Search for the cell housing the specified text and yield its [X, Y] center coordinate. 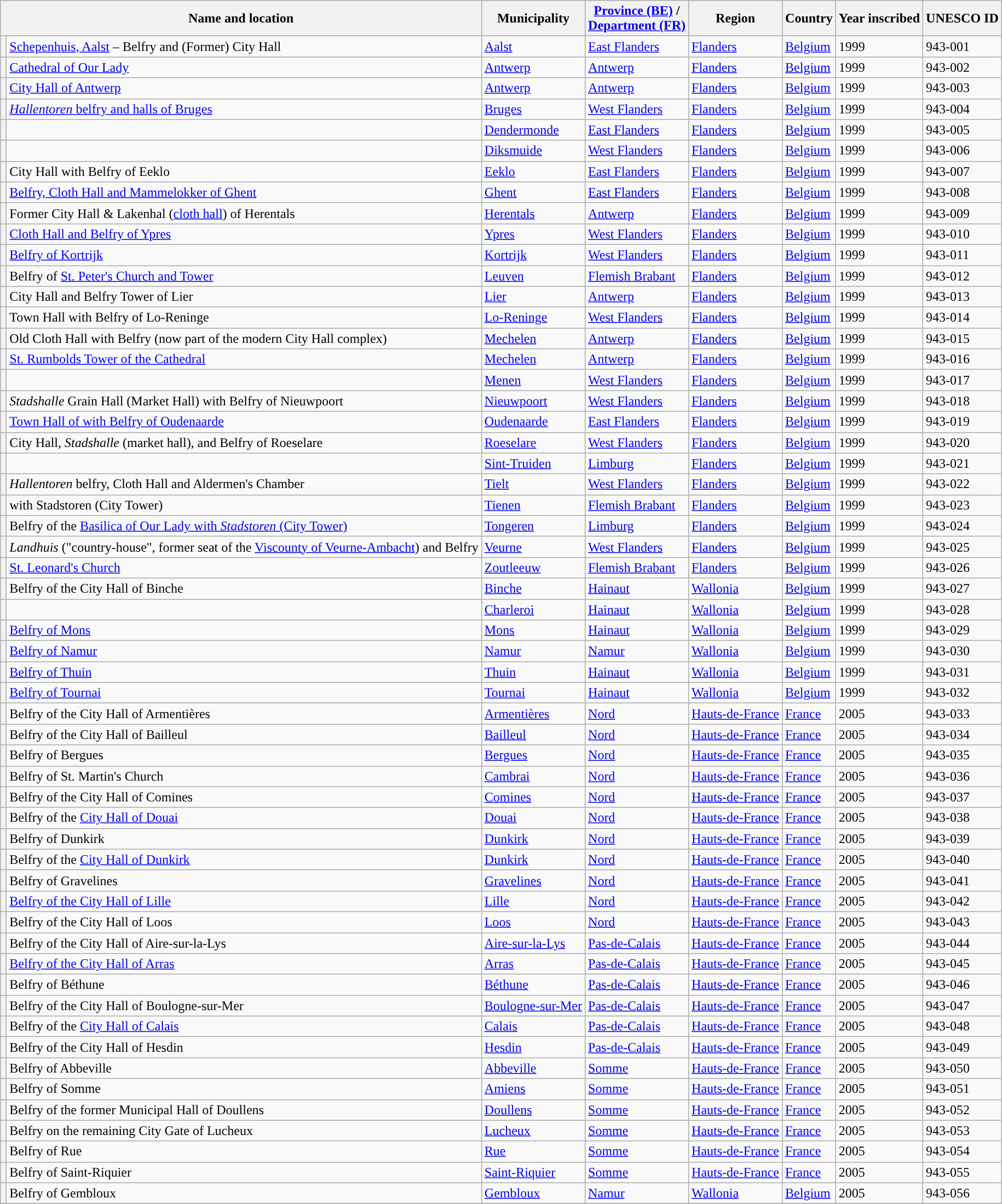
City Hall with Belfry of Eeklo [244, 171]
Lier [533, 297]
Province (BE) /Department (FR) [637, 19]
Belfry, Cloth Hall and Mammelokker of Ghent [244, 192]
Belfry of the City Hall of Comines [244, 797]
Belfry of the former Municipal Hall of Doullens [244, 1110]
943-054 [963, 1151]
943-020 [963, 443]
Belfry of the City Hall of Armentières [244, 714]
Belfry of the City Hall of Lille [244, 901]
Town Hall with Belfry of Lo-Reninge [244, 318]
Roeselare [533, 443]
Belfry of the City Hall of Boulogne-sur-Mer [244, 1006]
Doullens [533, 1110]
City Hall and Belfry Tower of Lier [244, 297]
943-045 [963, 964]
943-006 [963, 151]
Lucheux [533, 1131]
Aire-sur-la-Lys [533, 943]
Belfry of Rue [244, 1151]
Gembloux [533, 1193]
Belfry on the remaining City Gate of Lucheux [244, 1131]
943-002 [963, 67]
943-007 [963, 171]
Belfry of Thuin [244, 672]
Belfry of the City Hall of Bailleul [244, 735]
943-021 [963, 463]
Belfry of the City Hall of Hesdin [244, 1047]
Landhuis ("country-house", former seat of the Viscounty of Veurne-Ambacht) and Belfry [244, 547]
Former City Hall & Lakenhal (cloth hall) of Herentals [244, 213]
with Stadstoren (City Tower) [244, 505]
Belfry of the Basilica of Our Lady with Stadstoren (City Tower) [244, 526]
Eeklo [533, 171]
Belfry of the City Hall of Binche [244, 588]
Lille [533, 901]
Municipality [533, 19]
943-005 [963, 130]
Armentières [533, 714]
Belfry of Abbeville [244, 1068]
Town Hall of with Belfry of Oudenaarde [244, 422]
Charleroi [533, 610]
943-051 [963, 1089]
Herentals [533, 213]
Hallentoren belfry, Cloth Hall and Aldermen's Chamber [244, 484]
943-053 [963, 1131]
Diksmuide [533, 151]
Leuven [533, 276]
943-033 [963, 714]
Veurne [533, 547]
943-018 [963, 401]
Belfry of the City Hall of Arras [244, 964]
943-009 [963, 213]
Belfry of the City Hall of Douai [244, 818]
Belfry of the City Hall of Calais [244, 1027]
943-040 [963, 859]
Bergues [533, 755]
Mons [533, 630]
943-038 [963, 818]
Calais [533, 1027]
Belfry of Mons [244, 630]
Belfry of Tournai [244, 693]
943-027 [963, 588]
Binche [533, 588]
Belfry of the City Hall of Aire-sur-la-Lys [244, 943]
943-056 [963, 1193]
City Hall of Antwerp [244, 88]
943-044 [963, 943]
Tielt [533, 484]
Bailleul [533, 735]
Comines [533, 797]
943-042 [963, 901]
Stadshalle Grain Hall (Market Hall) with Belfry of Nieuwpoort [244, 401]
St. Leonard's Church [244, 567]
943-046 [963, 985]
Belfry of Bergues [244, 755]
943-016 [963, 359]
Lo-Reninge [533, 318]
Nieuwpoort [533, 401]
943-004 [963, 109]
Tournai [533, 693]
943-036 [963, 776]
Rue [533, 1151]
Oudenaarde [533, 422]
Cambrai [533, 776]
Ypres [533, 234]
Hallentoren belfry and halls of Bruges [244, 109]
943-012 [963, 276]
Gravelines [533, 880]
943-023 [963, 505]
Saint-Riquier [533, 1172]
Ghent [533, 192]
Schepenhuis, Aalst – Belfry and (Former) City Hall [244, 47]
Belfry of Gravelines [244, 880]
Country [809, 19]
Bruges [533, 109]
Douai [533, 818]
943-028 [963, 610]
Belfry of St. Martin's Church [244, 776]
943-030 [963, 651]
Belfry of Namur [244, 651]
943-034 [963, 735]
943-008 [963, 192]
Old Cloth Hall with Belfry (now part of the modern City Hall complex) [244, 339]
Zoutleeuw [533, 567]
943-047 [963, 1006]
Abbeville [533, 1068]
Belfry of the City Hall of Dunkirk [244, 859]
943-011 [963, 255]
Menen [533, 380]
Belfry of Saint-Riquier [244, 1172]
Aalst [533, 47]
Amiens [533, 1089]
Belfry of Kortrijk [244, 255]
943-024 [963, 526]
Belfry of Somme [244, 1089]
943-041 [963, 880]
Dendermonde [533, 130]
943-001 [963, 47]
943-032 [963, 693]
943-026 [963, 567]
St. Rumbolds Tower of the Cathedral [244, 359]
943-003 [963, 88]
943-025 [963, 547]
943-031 [963, 672]
Cathedral of Our Lady [244, 67]
943-043 [963, 922]
Belfry of St. Peter's Church and Tower [244, 276]
UNESCO ID [963, 19]
Sint-Truiden [533, 463]
943-017 [963, 380]
943-039 [963, 839]
Cloth Hall and Belfry of Ypres [244, 234]
Loos [533, 922]
Region [736, 19]
Belfry of Béthune [244, 985]
Tienen [533, 505]
Tongeren [533, 526]
943-015 [963, 339]
Arras [533, 964]
Belfry of Dunkirk [244, 839]
943-050 [963, 1068]
943-055 [963, 1172]
943-029 [963, 630]
Hesdin [533, 1047]
City Hall, Stadshalle (market hall), and Belfry of Roeselare [244, 443]
Belfry of the City Hall of Loos [244, 922]
943-010 [963, 234]
943-014 [963, 318]
943-035 [963, 755]
Boulogne-sur-Mer [533, 1006]
943-019 [963, 422]
Name and location [241, 19]
943-037 [963, 797]
943-052 [963, 1110]
Thuin [533, 672]
Kortrijk [533, 255]
943-048 [963, 1027]
Year inscribed [879, 19]
Belfry of Gembloux [244, 1193]
943-022 [963, 484]
Béthune [533, 985]
943-013 [963, 297]
943-049 [963, 1047]
